Output the [X, Y] coordinate of the center of the cell containing the given text.  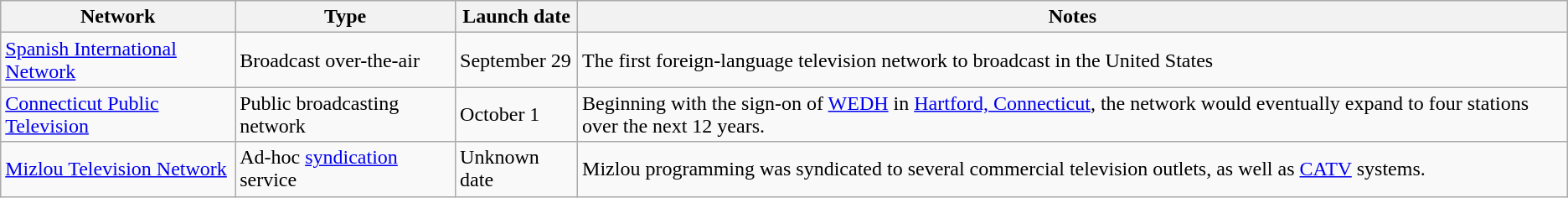
October 1 [517, 114]
Launch date [517, 17]
Spanish International Network [118, 60]
September 29 [517, 60]
Public broadcasting network [345, 114]
Type [345, 17]
Mizlou Television Network [118, 169]
The first foreign-language television network to broadcast in the United States [1073, 60]
Unknown date [517, 169]
Network [118, 17]
Ad-hoc syndication service [345, 169]
Mizlou programming was syndicated to several commercial television outlets, as well as CATV systems. [1073, 169]
Broadcast over-the-air [345, 60]
Beginning with the sign-on of WEDH in Hartford, Connecticut, the network would eventually expand to four stations over the next 12 years. [1073, 114]
Connecticut Public Television [118, 114]
Notes [1073, 17]
